Search for the cell housing the specified text and yield its [X, Y] center coordinate. 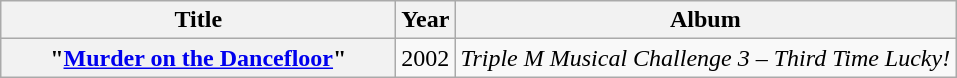
"Murder on the Dancefloor" [198, 58]
Album [706, 20]
Triple M Musical Challenge 3 – Third Time Lucky! [706, 58]
Year [426, 20]
Title [198, 20]
2002 [426, 58]
